Locate the cell with the specified text and output its [x, y] center coordinate. 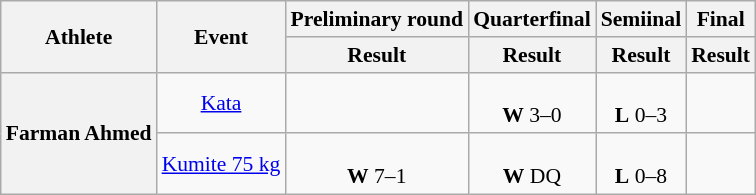
Event [222, 36]
L 0–3 [641, 102]
Farman Ahmed [79, 133]
Quarterfinal [532, 19]
Kumite 75 kg [222, 164]
Preliminary round [376, 19]
Athlete [79, 36]
W 3–0 [532, 102]
W DQ [532, 164]
W 7–1 [376, 164]
L 0–8 [641, 164]
Semiinal [641, 19]
Final [720, 19]
Kata [222, 102]
